Identify which cell holds the provided text, then report its (x, y) central coordinate. 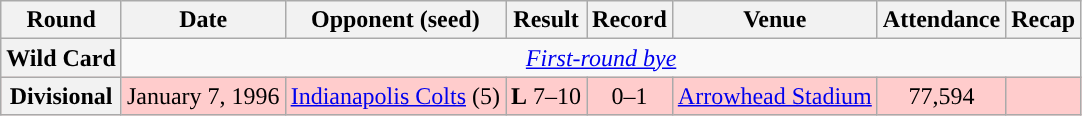
January 7, 1996 (203, 96)
Opponent (seed) (395, 20)
Venue (774, 20)
Arrowhead Stadium (774, 96)
Date (203, 20)
Record (630, 20)
Wild Card (62, 58)
Result (546, 20)
Divisional (62, 96)
Round (62, 20)
First-round bye (600, 58)
Attendance (941, 20)
0–1 (630, 96)
Indianapolis Colts (5) (395, 96)
Recap (1044, 20)
77,594 (941, 96)
L 7–10 (546, 96)
